Scan for the cell matching the given text and deliver its (X, Y) coordinate at center. 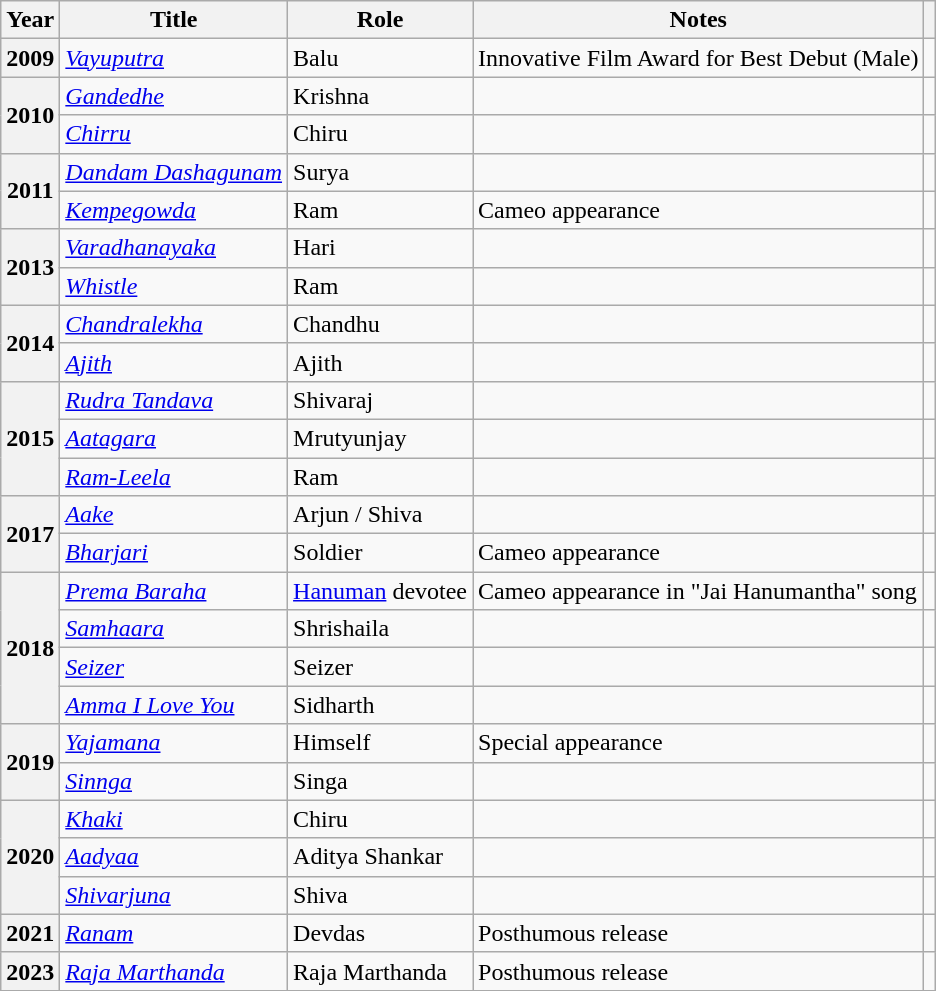
Special appearance (698, 743)
Soldier (380, 553)
Sidharth (380, 705)
2013 (30, 267)
Notes (698, 20)
2017 (30, 534)
Title (174, 20)
Shivarjuna (174, 895)
Aadyaa (174, 857)
2014 (30, 343)
Cameo appearance in "Jai Hanumantha" song (698, 591)
Aatagara (174, 438)
Arjun / Shiva (380, 515)
Singa (380, 781)
Himself (380, 743)
Khaki (174, 819)
2023 (30, 971)
Mrutyunjay (380, 438)
Hanuman devotee (380, 591)
Vayuputra (174, 58)
Sinnga (174, 781)
2019 (30, 762)
Devdas (380, 933)
Chirru (174, 134)
Innovative Film Award for Best Debut (Male) (698, 58)
Dandam Dashagunam (174, 172)
Hari (380, 248)
Aake (174, 515)
Surya (380, 172)
Prema Baraha (174, 591)
Chandhu (380, 324)
2018 (30, 648)
Shivaraj (380, 400)
2009 (30, 58)
2015 (30, 438)
Shiva (380, 895)
2011 (30, 191)
Rudra Tandava (174, 400)
Bharjari (174, 553)
Gandedhe (174, 96)
Whistle (174, 286)
2010 (30, 115)
Samhaara (174, 629)
Kempegowda (174, 210)
Ranam (174, 933)
Varadhanayaka (174, 248)
Role (380, 20)
Aditya Shankar (380, 857)
Amma I Love You (174, 705)
Shrishaila (380, 629)
2021 (30, 933)
Chandralekha (174, 324)
Year (30, 20)
2020 (30, 857)
Ram-Leela (174, 477)
Yajamana (174, 743)
Balu (380, 58)
Krishna (380, 96)
